Provide the (X, Y) coordinate of the cell's center where the given text is located.  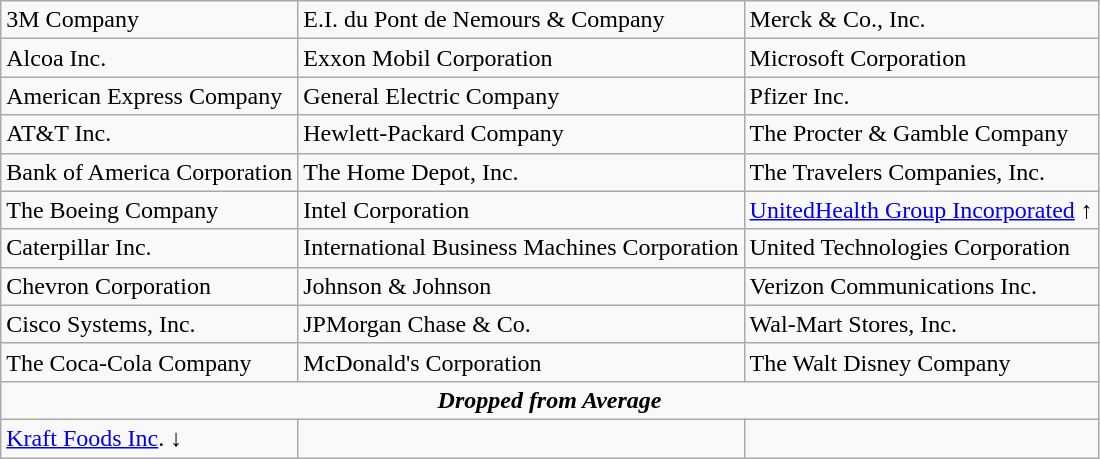
The Procter & Gamble Company (921, 134)
Kraft Foods Inc. ↓ (150, 438)
Microsoft Corporation (921, 58)
Merck & Co., Inc. (921, 20)
The Coca-Cola Company (150, 362)
Hewlett-Packard Company (521, 134)
Chevron Corporation (150, 286)
The Walt Disney Company (921, 362)
Pfizer Inc. (921, 96)
United Technologies Corporation (921, 248)
Alcoa Inc. (150, 58)
3M Company (150, 20)
The Boeing Company (150, 210)
The Travelers Companies, Inc. (921, 172)
McDonald's Corporation (521, 362)
The Home Depot, Inc. (521, 172)
Dropped from Average (550, 400)
Caterpillar Inc. (150, 248)
Wal-Mart Stores, Inc. (921, 324)
General Electric Company (521, 96)
Intel Corporation (521, 210)
Johnson & Johnson (521, 286)
JPMorgan Chase & Co. (521, 324)
International Business Machines Corporation (521, 248)
American Express Company (150, 96)
Cisco Systems, Inc. (150, 324)
Exxon Mobil Corporation (521, 58)
Bank of America Corporation (150, 172)
Verizon Communications Inc. (921, 286)
E.I. du Pont de Nemours & Company (521, 20)
UnitedHealth Group Incorporated ↑ (921, 210)
AT&T Inc. (150, 134)
